Return the [x, y] coordinate for the center point of the cell that contains the specified text.  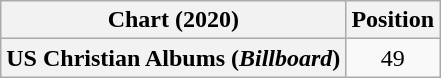
Chart (2020) [174, 20]
Position [393, 20]
49 [393, 58]
US Christian Albums (Billboard) [174, 58]
